Extract the (X, Y) coordinate from the center of the cell holding the provided text.  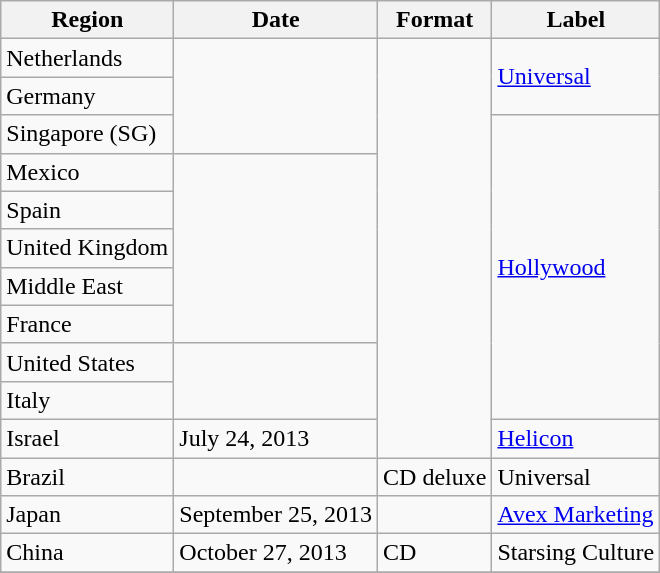
United States (88, 362)
Spain (88, 210)
Italy (88, 400)
CD deluxe (435, 477)
United Kingdom (88, 248)
Netherlands (88, 58)
Mexico (88, 172)
September 25, 2013 (276, 515)
Germany (88, 96)
Middle East (88, 286)
Israel (88, 438)
Japan (88, 515)
Region (88, 20)
July 24, 2013 (276, 438)
Singapore (SG) (88, 134)
Avex Marketing (576, 515)
Label (576, 20)
CD (435, 553)
Starsing Culture (576, 553)
Date (276, 20)
Hollywood (576, 267)
China (88, 553)
October 27, 2013 (276, 553)
Brazil (88, 477)
Helicon (576, 438)
France (88, 324)
Format (435, 20)
